Detect which cell encompasses the target text, then output its [X, Y] center coordinate. 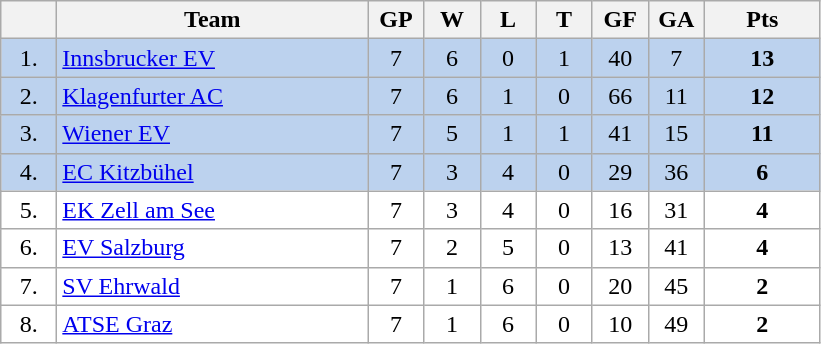
49 [676, 324]
Wiener EV [212, 134]
W [452, 20]
40 [620, 58]
12 [762, 96]
GF [620, 20]
36 [676, 172]
66 [620, 96]
SV Ehrwald [212, 286]
GA [676, 20]
ATSE Graz [212, 324]
EC Kitzbühel [212, 172]
L [508, 20]
5. [29, 210]
Team [212, 20]
3. [29, 134]
10 [620, 324]
7. [29, 286]
Innsbrucker EV [212, 58]
2. [29, 96]
31 [676, 210]
16 [620, 210]
20 [620, 286]
8. [29, 324]
GP [396, 20]
EK Zell am See [212, 210]
Klagenfurter AC [212, 96]
Pts [762, 20]
T [564, 20]
6. [29, 248]
4. [29, 172]
EV Salzburg [212, 248]
45 [676, 286]
29 [620, 172]
1. [29, 58]
15 [676, 134]
